Locate the cell with the specified text and output its [X, Y] center coordinate. 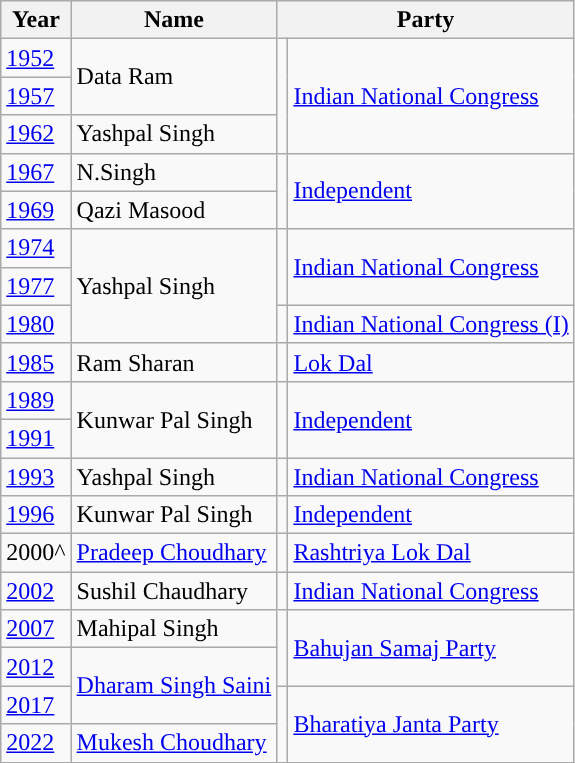
Name [174, 20]
1962 [36, 134]
1969 [36, 210]
Bahujan Samaj Party [431, 648]
1989 [36, 400]
2012 [36, 667]
1952 [36, 58]
1977 [36, 286]
1991 [36, 438]
Sushil Chaudhary [174, 591]
Lok Dal [431, 362]
Ram Sharan [174, 362]
Pradeep Choudhary [174, 553]
1985 [36, 362]
N.Singh [174, 172]
Data Ram [174, 77]
1957 [36, 96]
1974 [36, 248]
2002 [36, 591]
1967 [36, 172]
Party [426, 20]
Dharam Singh Saini [174, 686]
1980 [36, 324]
2017 [36, 705]
Rashtriya Lok Dal [431, 553]
1993 [36, 477]
Mahipal Singh [174, 629]
Year [36, 20]
1996 [36, 515]
Bharatiya Janta Party [431, 724]
Mukesh Choudhary [174, 743]
Indian National Congress (I) [431, 324]
2022 [36, 743]
2007 [36, 629]
2000^ [36, 553]
Qazi Masood [174, 210]
